Output the (X, Y) coordinate of the center of the cell containing the given text.  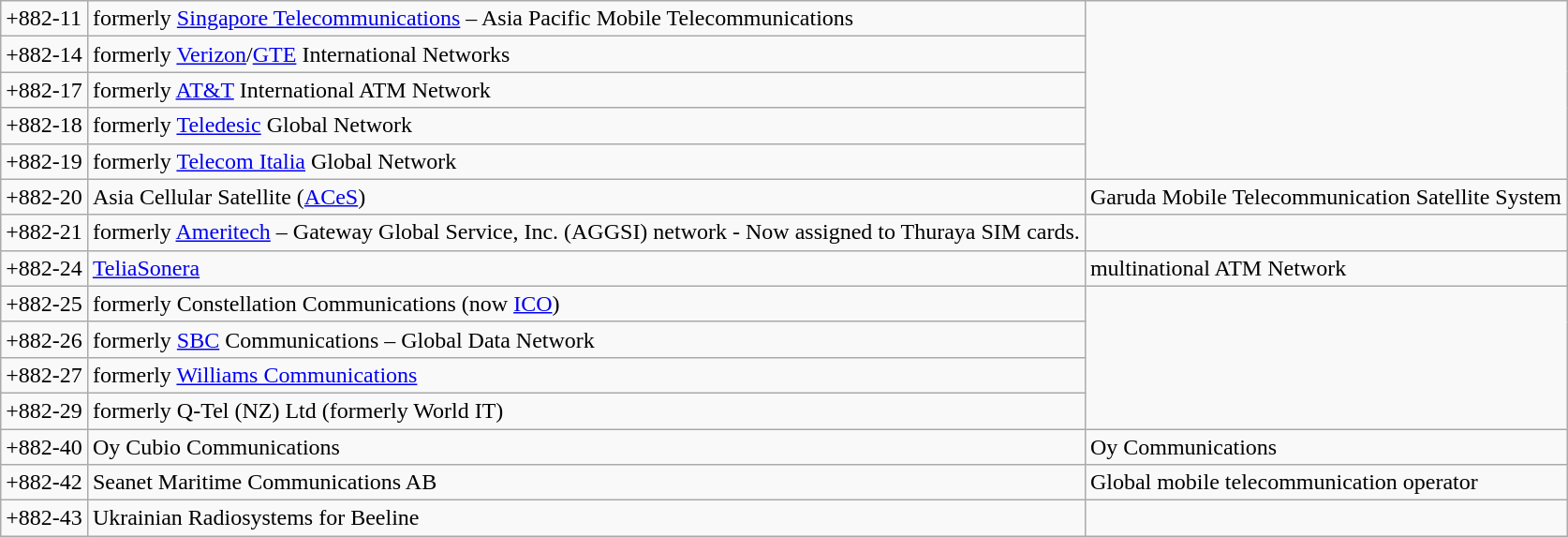
Ukrainian Radiosystems for Beeline (586, 518)
+882-14 (45, 54)
+882-21 (45, 232)
formerly Q-Tel (NZ) Ltd (formerly World IT) (586, 410)
Asia Cellular Satellite (ACeS) (586, 197)
formerly Verizon/GTE International Networks (586, 54)
multinational ATM Network (1325, 268)
+882-20 (45, 197)
Seanet Maritime Communications AB (586, 483)
formerly Constellation Communications (now ICO) (586, 304)
formerly Singapore Telecommunications – Asia Pacific Mobile Telecommunications (586, 19)
+882-11 (45, 19)
+882-29 (45, 410)
+882-19 (45, 161)
+882-43 (45, 518)
+882-40 (45, 447)
formerly Telecom Italia Global Network (586, 161)
formerly AT&T International ATM Network (586, 90)
+882-17 (45, 90)
Oy Cubio Communications (586, 447)
Garuda Mobile Telecommunication Satellite System (1325, 197)
TeliaSonera (586, 268)
+882-18 (45, 126)
formerly Williams Communications (586, 375)
Global mobile telecommunication operator (1325, 483)
+882-26 (45, 339)
+882-42 (45, 483)
formerly Teledesic Global Network (586, 126)
formerly Ameritech – Gateway Global Service, Inc. (AGGSI) network - Now assigned to Thuraya SIM cards. (586, 232)
+882-25 (45, 304)
+882-27 (45, 375)
+882-24 (45, 268)
Oy Communications (1325, 447)
formerly SBC Communications – Global Data Network (586, 339)
